Capture the cell that displays the provided text and extract its [x, y] central coordinate. 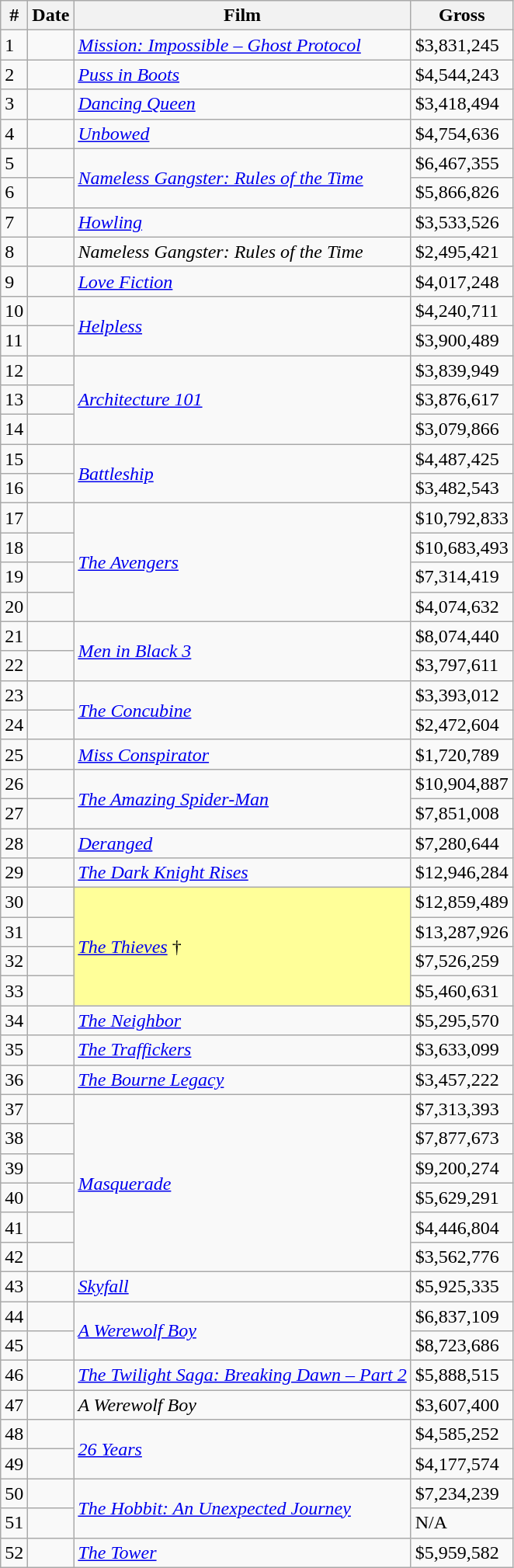
The Dark Knight Rises [242, 873]
7 [14, 222]
47 [14, 1405]
$4,017,248 [461, 281]
12 [14, 370]
$3,839,949 [461, 370]
$5,888,515 [461, 1375]
24 [14, 725]
$7,313,393 [461, 1109]
Mission: Impossible – Ghost Protocol [242, 45]
8 [14, 252]
$7,234,239 [461, 1493]
$3,418,494 [461, 104]
$4,754,636 [461, 134]
Deranged [242, 843]
$13,287,926 [461, 932]
$5,295,570 [461, 1020]
34 [14, 1020]
25 [14, 754]
The Concubine [242, 710]
21 [14, 636]
41 [14, 1227]
$2,472,604 [461, 725]
3 [14, 104]
$7,314,419 [461, 577]
33 [14, 991]
37 [14, 1109]
The Neighbor [242, 1020]
4 [14, 134]
$7,877,673 [461, 1139]
$3,831,245 [461, 45]
$3,633,099 [461, 1050]
$12,859,489 [461, 902]
$7,851,008 [461, 813]
45 [14, 1346]
$7,280,644 [461, 843]
Gross [461, 16]
$5,959,582 [461, 1552]
The Hobbit: An Unexpected Journey [242, 1508]
$4,074,632 [461, 607]
2 [14, 75]
19 [14, 577]
13 [14, 400]
$5,460,631 [461, 991]
10 [14, 311]
$4,544,243 [461, 75]
The Avengers [242, 562]
$4,585,252 [461, 1434]
36 [14, 1080]
Battleship [242, 474]
$5,866,826 [461, 193]
$10,792,833 [461, 518]
11 [14, 340]
$1,720,789 [461, 754]
6 [14, 193]
$6,837,109 [461, 1316]
Dancing Queen [242, 104]
Men in Black 3 [242, 651]
28 [14, 843]
$4,240,711 [461, 311]
Howling [242, 222]
42 [14, 1257]
The Amazing Spider-Man [242, 798]
Helpless [242, 325]
31 [14, 932]
Film [242, 16]
$10,683,493 [461, 548]
Masquerade [242, 1183]
The Thieves † [242, 947]
$4,446,804 [461, 1227]
16 [14, 488]
$4,487,425 [461, 459]
44 [14, 1316]
23 [14, 695]
22 [14, 666]
$3,457,222 [461, 1080]
$3,562,776 [461, 1257]
32 [14, 961]
26 [14, 784]
The Traffickers [242, 1050]
1 [14, 45]
35 [14, 1050]
$3,607,400 [461, 1405]
50 [14, 1493]
$6,467,355 [461, 163]
$3,393,012 [461, 695]
5 [14, 163]
$3,900,489 [461, 340]
49 [14, 1464]
$7,526,259 [461, 961]
$3,876,617 [461, 400]
43 [14, 1286]
52 [14, 1552]
Love Fiction [242, 281]
The Twilight Saga: Breaking Dawn – Part 2 [242, 1375]
46 [14, 1375]
# [14, 16]
$10,904,887 [461, 784]
20 [14, 607]
18 [14, 548]
$4,177,574 [461, 1464]
40 [14, 1198]
Puss in Boots [242, 75]
$8,723,686 [461, 1346]
$5,629,291 [461, 1198]
Skyfall [242, 1286]
15 [14, 459]
$8,074,440 [461, 636]
29 [14, 873]
17 [14, 518]
9 [14, 281]
$9,200,274 [461, 1168]
$3,079,866 [461, 429]
$3,533,526 [461, 222]
$3,482,543 [461, 488]
Architecture 101 [242, 400]
The Bourne Legacy [242, 1080]
48 [14, 1434]
14 [14, 429]
$3,797,611 [461, 666]
Unbowed [242, 134]
Date [51, 16]
$12,946,284 [461, 873]
38 [14, 1139]
Miss Conspirator [242, 754]
39 [14, 1168]
51 [14, 1523]
26 Years [242, 1449]
The Tower [242, 1552]
30 [14, 902]
N/A [461, 1523]
$5,925,335 [461, 1286]
$2,495,421 [461, 252]
27 [14, 813]
